Scan for the cell matching the given text and deliver its [X, Y] coordinate at center. 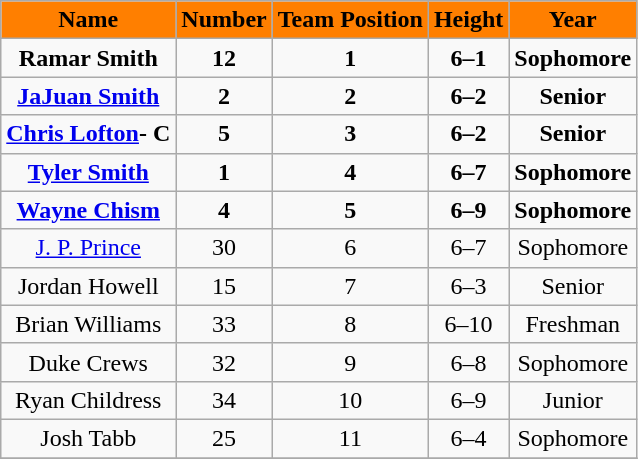
30 [224, 248]
6–3 [468, 286]
Josh Tabb [88, 438]
33 [224, 324]
11 [350, 438]
6–1 [468, 58]
7 [350, 286]
Freshman [573, 324]
Brian Williams [88, 324]
Team Position [350, 20]
34 [224, 400]
Junior [573, 400]
Tyler Smith [88, 172]
Year [573, 20]
Ramar Smith [88, 58]
12 [224, 58]
6–10 [468, 324]
3 [350, 134]
15 [224, 286]
Height [468, 20]
Number [224, 20]
10 [350, 400]
JaJuan Smith [88, 96]
32 [224, 362]
Jordan Howell [88, 286]
6–8 [468, 362]
Ryan Childress [88, 400]
25 [224, 438]
Chris Lofton- C [88, 134]
6–4 [468, 438]
Name [88, 20]
9 [350, 362]
Duke Crews [88, 362]
J. P. Prince [88, 248]
8 [350, 324]
6 [350, 248]
Wayne Chism [88, 210]
